Scan for the cell matching the given text and deliver its [X, Y] coordinate at center. 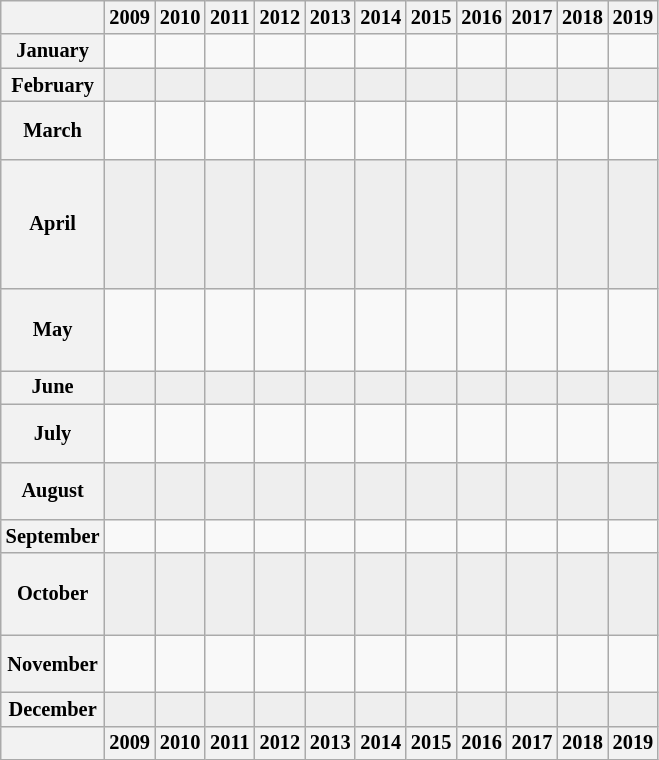
November [53, 664]
June [53, 387]
December [53, 709]
May [53, 330]
August [53, 491]
October [53, 594]
February [53, 85]
January [53, 51]
April [53, 224]
July [53, 433]
March [53, 130]
September [53, 536]
